Provide the [X, Y] coordinate of the cell's center where the given text is located.  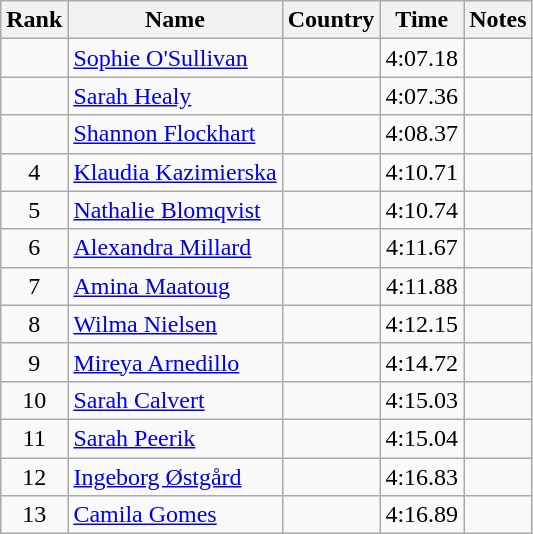
Rank [34, 20]
Shannon Flockhart [175, 134]
5 [34, 210]
10 [34, 400]
Name [175, 20]
Nathalie Blomqvist [175, 210]
Sophie O'Sullivan [175, 58]
Notes [498, 20]
4:10.71 [422, 172]
Klaudia Kazimierska [175, 172]
4:11.67 [422, 248]
Country [331, 20]
Wilma Nielsen [175, 324]
4:08.37 [422, 134]
11 [34, 438]
4:11.88 [422, 286]
8 [34, 324]
4:10.74 [422, 210]
Sarah Calvert [175, 400]
Alexandra Millard [175, 248]
13 [34, 515]
12 [34, 477]
4:07.36 [422, 96]
4 [34, 172]
4:14.72 [422, 362]
4:15.04 [422, 438]
6 [34, 248]
4:16.89 [422, 515]
Ingeborg Østgård [175, 477]
4:16.83 [422, 477]
4:12.15 [422, 324]
9 [34, 362]
4:15.03 [422, 400]
Amina Maatoug [175, 286]
7 [34, 286]
Camila Gomes [175, 515]
4:07.18 [422, 58]
Time [422, 20]
Sarah Peerik [175, 438]
Sarah Healy [175, 96]
Mireya Arnedillo [175, 362]
